Extract the (X, Y) coordinate from the center of the cell holding the provided text.  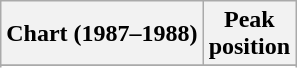
Peakposition (249, 34)
Chart (1987–1988) (102, 34)
